Identify which cell holds the provided text, then report its (X, Y) central coordinate. 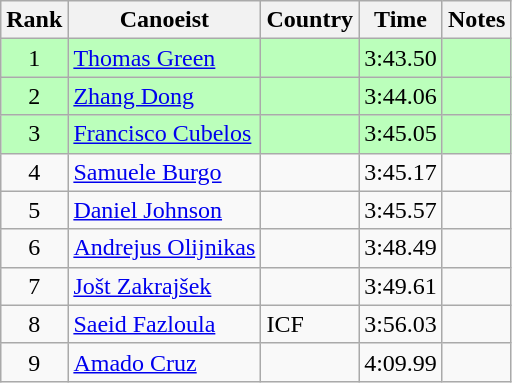
3:44.06 (401, 96)
Jošt Zakrajšek (164, 286)
3:49.61 (401, 286)
Time (401, 20)
3:56.03 (401, 324)
Zhang Dong (164, 96)
Canoeist (164, 20)
8 (34, 324)
Andrejus Olijnikas (164, 248)
Notes (476, 20)
6 (34, 248)
9 (34, 362)
4:09.99 (401, 362)
Thomas Green (164, 58)
3:45.17 (401, 172)
Saeid Fazloula (164, 324)
4 (34, 172)
Francisco Cubelos (164, 134)
3:48.49 (401, 248)
Country (310, 20)
ICF (310, 324)
3:45.57 (401, 210)
5 (34, 210)
2 (34, 96)
Amado Cruz (164, 362)
7 (34, 286)
3 (34, 134)
3:45.05 (401, 134)
3:43.50 (401, 58)
1 (34, 58)
Rank (34, 20)
Daniel Johnson (164, 210)
Samuele Burgo (164, 172)
